Provide the (x, y) coordinate of the cell's center where the given text is located.  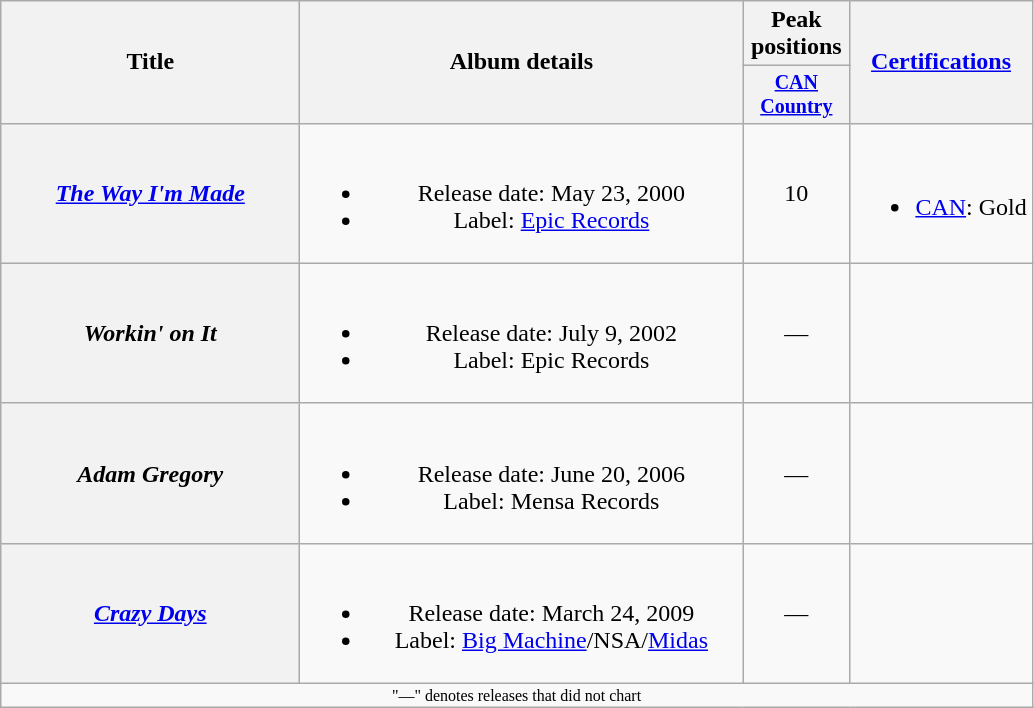
Title (150, 62)
Adam Gregory (150, 473)
Workin' on It (150, 333)
10 (796, 193)
Crazy Days (150, 613)
Release date: June 20, 2006Label: Mensa Records (522, 473)
Peak positions (796, 34)
Release date: March 24, 2009Label: Big Machine/NSA/Midas (522, 613)
Release date: July 9, 2002Label: Epic Records (522, 333)
CAN: Gold (941, 193)
"—" denotes releases that did not chart (517, 696)
CAN Country (796, 94)
Certifications (941, 62)
Album details (522, 62)
Release date: May 23, 2000Label: Epic Records (522, 193)
The Way I'm Made (150, 193)
